Identify which cell holds the provided text, then report its [x, y] central coordinate. 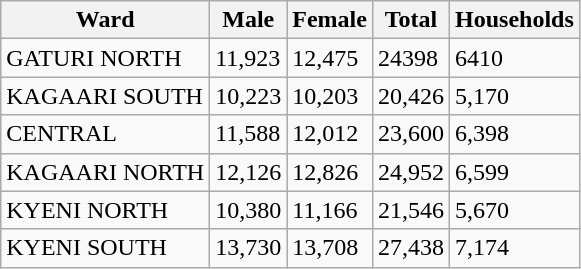
Female [330, 20]
13,730 [248, 248]
6,599 [515, 172]
7,174 [515, 248]
KYENI SOUTH [106, 248]
12,475 [330, 58]
24398 [410, 58]
23,600 [410, 134]
10,203 [330, 96]
10,380 [248, 210]
KAGAARI SOUTH [106, 96]
KAGAARI NORTH [106, 172]
GATURI NORTH [106, 58]
12,126 [248, 172]
Ward [106, 20]
KYENI NORTH [106, 210]
Total [410, 20]
21,546 [410, 210]
Male [248, 20]
27,438 [410, 248]
5,170 [515, 96]
6,398 [515, 134]
6410 [515, 58]
11,923 [248, 58]
24,952 [410, 172]
5,670 [515, 210]
11,166 [330, 210]
10,223 [248, 96]
12,012 [330, 134]
13,708 [330, 248]
12,826 [330, 172]
Households [515, 20]
11,588 [248, 134]
20,426 [410, 96]
CENTRAL [106, 134]
